For the text-containing cell, return its midpoint in [x, y] coordinate format. 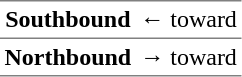
← toward [189, 20]
→ toward [189, 57]
Southbound [68, 20]
Northbound [68, 57]
